Search for the cell housing the specified text and yield its [x, y] center coordinate. 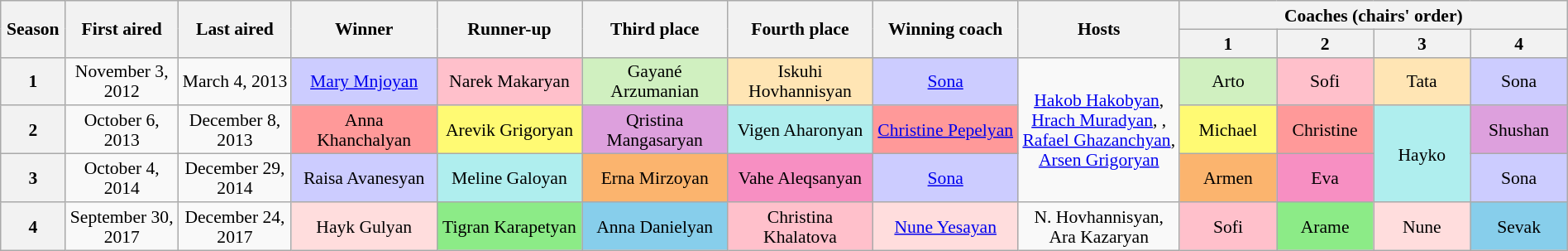
November 3, 2012 [122, 81]
Third place [655, 29]
First aired [122, 29]
Armen [1227, 178]
December 24, 2017 [235, 226]
Michael [1227, 130]
Tigran Karapetyan [509, 226]
Mary Mnjoyan [364, 81]
Vigen Aharonyan [801, 130]
March 4, 2013 [235, 81]
Nune Yesayan [945, 226]
October 6, 2013 [122, 130]
Raisa Avanesyan [364, 178]
Christine [1325, 130]
Christine Pepelyan [945, 130]
Christina Khalatova [801, 226]
Erna Mirzoyan [655, 178]
Runner-up [509, 29]
Hosts [1098, 29]
September 30, 2017 [122, 226]
Narek Makaryan [509, 81]
Nune [1422, 226]
Sevak [1518, 226]
Coaches (chairs' order) [1373, 15]
Shushan [1518, 130]
Fourth place [801, 29]
Winner [364, 29]
Tata [1422, 81]
December 29, 2014 [235, 178]
Last aired [235, 29]
Season [33, 29]
Arevik Grigoryan [509, 130]
Winning coach [945, 29]
Meline Galoyan [509, 178]
Arame [1325, 226]
Arto [1227, 81]
Eva [1325, 178]
Anna Khanchalyan [364, 130]
Qristina Mangasaryan [655, 130]
Hayko [1422, 154]
Iskuhi Hovhannisyan [801, 81]
Gayané Arzumanian [655, 81]
December 8, 2013 [235, 130]
Hakob Hakobyan, Hrach Muradyan, , Rafael Ghazanchyan, Arsen Grigoryan [1098, 129]
Vahe Aleqsanyan [801, 178]
N. Hovhannisyan,Ara Kazaryan [1098, 226]
October 4, 2014 [122, 178]
Anna Danielyan [655, 226]
Hayk Gulyan [364, 226]
